Find where the given text appears and provide that cell's center as (X, Y) coordinate. 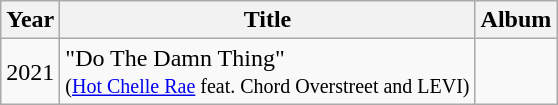
Title (268, 20)
"Do The Damn Thing"(Hot Chelle Rae feat. Chord Overstreet and LEVI) (268, 72)
2021 (30, 72)
Album (516, 20)
Year (30, 20)
